Provide the (x, y) coordinate of the cell's center where the given text is located.  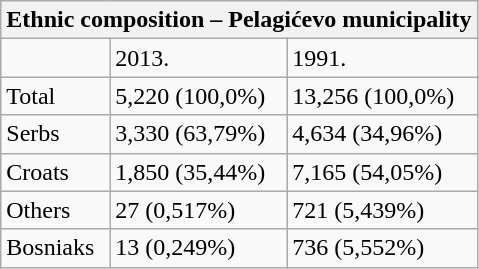
13 (0,249%) (198, 248)
Others (56, 210)
4,634 (34,96%) (382, 134)
Croats (56, 172)
1,850 (35,44%) (198, 172)
27 (0,517%) (198, 210)
Bosniaks (56, 248)
721 (5,439%) (382, 210)
13,256 (100,0%) (382, 96)
5,220 (100,0%) (198, 96)
Total (56, 96)
2013. (198, 58)
1991. (382, 58)
Serbs (56, 134)
3,330 (63,79%) (198, 134)
7,165 (54,05%) (382, 172)
Ethnic composition – Pelagićevo municipality (239, 20)
736 (5,552%) (382, 248)
